Locate the cell with the specified text and output its [x, y] center coordinate. 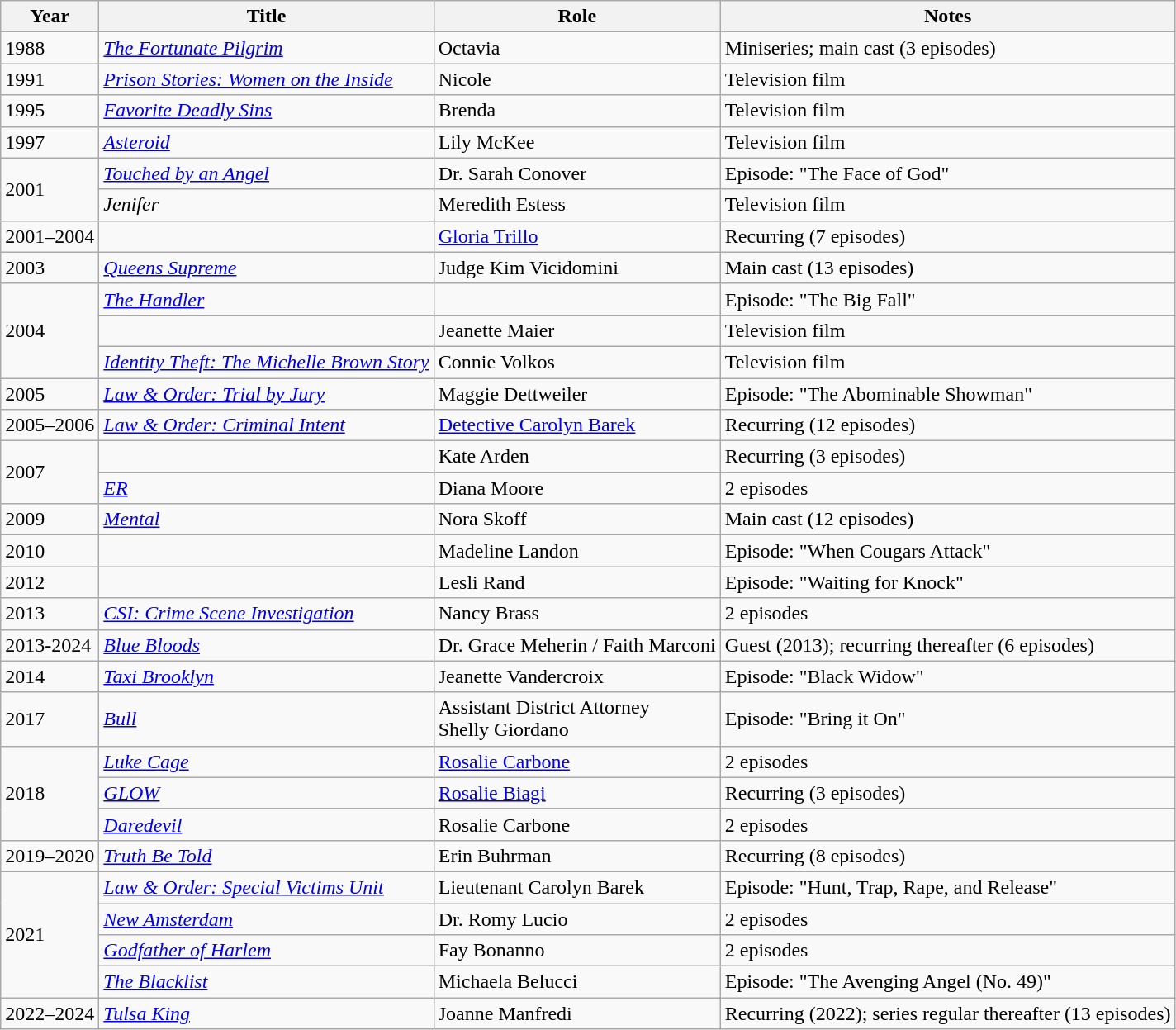
2019–2020 [50, 856]
Meredith Estess [576, 205]
The Blacklist [266, 982]
2014 [50, 676]
Godfather of Harlem [266, 951]
Episode: "The Avenging Angel (No. 49)" [948, 982]
Year [50, 17]
2005 [50, 394]
Jeanette Maier [576, 330]
Dr. Romy Lucio [576, 919]
GLOW [266, 793]
ER [266, 488]
Episode: "When Cougars Attack" [948, 551]
Connie Volkos [576, 362]
Dr. Sarah Conover [576, 173]
Recurring (8 episodes) [948, 856]
Mental [266, 520]
Gloria Trillo [576, 236]
Maggie Dettweiler [576, 394]
Truth Be Told [266, 856]
1991 [50, 79]
2017 [50, 719]
Kate Arden [576, 457]
Episode: "Hunt, Trap, Rape, and Release" [948, 887]
Recurring (12 episodes) [948, 425]
Madeline Landon [576, 551]
2001–2004 [50, 236]
Episode: "Waiting for Knock" [948, 582]
Nora Skoff [576, 520]
Taxi Brooklyn [266, 676]
Brenda [576, 111]
Dr. Grace Meherin / Faith Marconi [576, 645]
Nancy Brass [576, 614]
Joanne Manfredi [576, 1013]
Lieutenant Carolyn Barek [576, 887]
Identity Theft: The Michelle Brown Story [266, 362]
The Handler [266, 299]
Episode: "The Abominable Showman" [948, 394]
Law & Order: Trial by Jury [266, 394]
2021 [50, 934]
Main cast (12 episodes) [948, 520]
Miniseries; main cast (3 episodes) [948, 48]
2022–2024 [50, 1013]
2007 [50, 472]
Touched by an Angel [266, 173]
Jenifer [266, 205]
Episode: "The Face of God" [948, 173]
Episode: "The Big Fall" [948, 299]
2013 [50, 614]
2009 [50, 520]
Law & Order: Criminal Intent [266, 425]
The Fortunate Pilgrim [266, 48]
Diana Moore [576, 488]
Bull [266, 719]
Guest (2013); recurring thereafter (6 episodes) [948, 645]
Favorite Deadly Sins [266, 111]
2005–2006 [50, 425]
1997 [50, 142]
Judge Kim Vicidomini [576, 268]
Lily McKee [576, 142]
New Amsterdam [266, 919]
Rosalie Biagi [576, 793]
Title [266, 17]
Episode: "Black Widow" [948, 676]
2003 [50, 268]
Notes [948, 17]
Luke Cage [266, 762]
Jeanette Vandercroix [576, 676]
2012 [50, 582]
2004 [50, 330]
Lesli Rand [576, 582]
1988 [50, 48]
Tulsa King [266, 1013]
Recurring (2022); series regular thereafter (13 episodes) [948, 1013]
Fay Bonanno [576, 951]
2013-2024 [50, 645]
Prison Stories: Women on the Inside [266, 79]
Queens Supreme [266, 268]
2018 [50, 793]
Role [576, 17]
Nicole [576, 79]
Erin Buhrman [576, 856]
Daredevil [266, 824]
Recurring (7 episodes) [948, 236]
Episode: "Bring it On" [948, 719]
Blue Bloods [266, 645]
1995 [50, 111]
2001 [50, 189]
Detective Carolyn Barek [576, 425]
2010 [50, 551]
Main cast (13 episodes) [948, 268]
Octavia [576, 48]
CSI: Crime Scene Investigation [266, 614]
Asteroid [266, 142]
Law & Order: Special Victims Unit [266, 887]
Assistant District AttorneyShelly Giordano [576, 719]
Michaela Belucci [576, 982]
